Pinpoint the cell where the given text exists, returning its [x, y] midpoint coordinate. 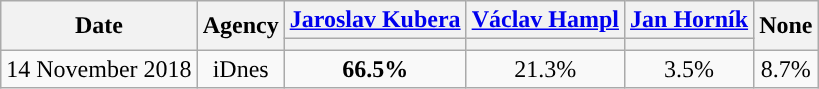
Agency [240, 26]
Václav Hampl [545, 20]
iDnes [240, 69]
3.5% [690, 69]
Jaroslav Kubera [375, 20]
Jan Horník [690, 20]
21.3% [545, 69]
8.7% [786, 69]
14 November 2018 [99, 69]
66.5% [375, 69]
None [786, 26]
Date [99, 26]
